Search for the cell housing the specified text and yield its (X, Y) center coordinate. 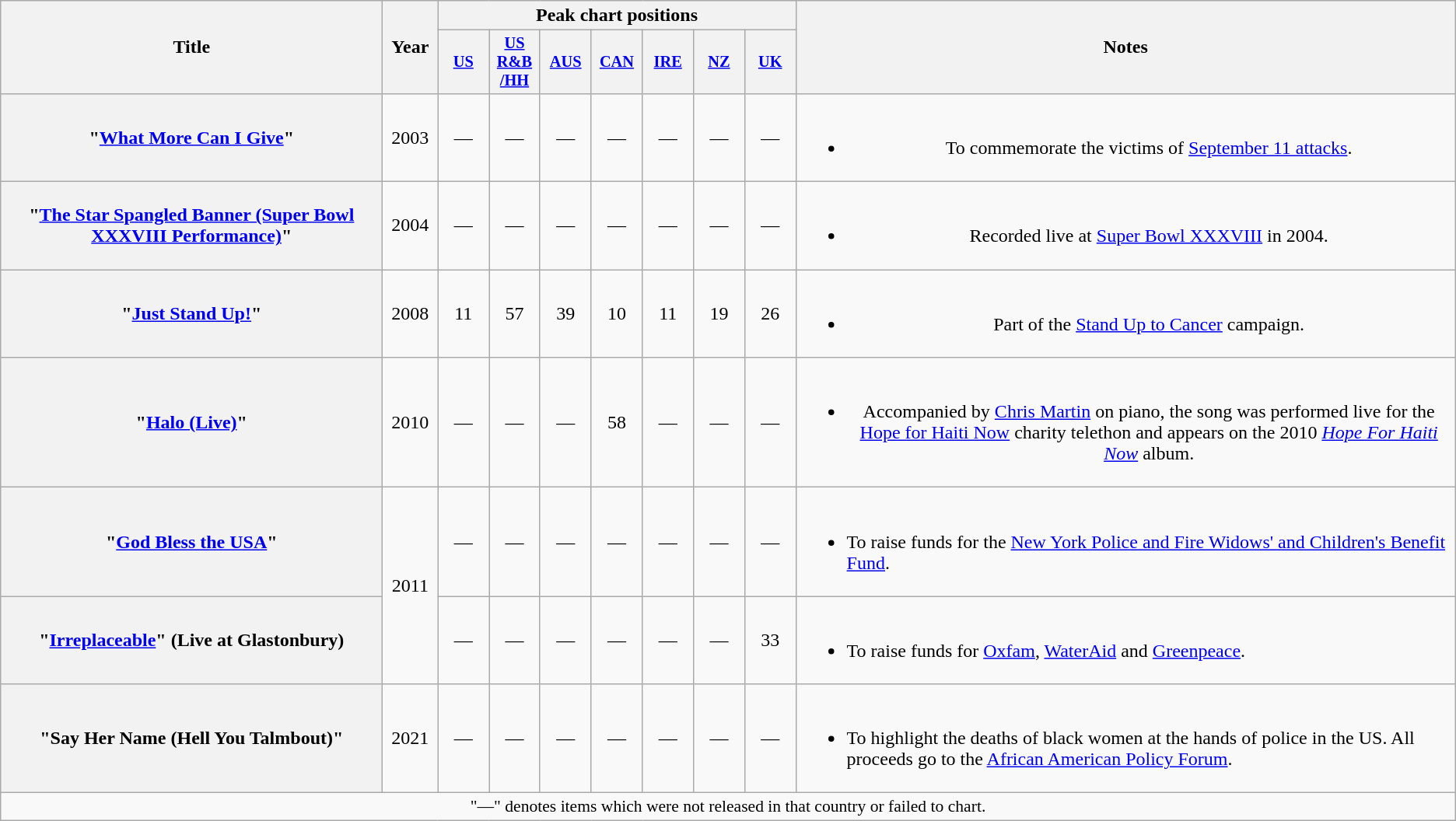
To raise funds for the New York Police and Fire Widows' and Children's Benefit Fund. (1125, 542)
10 (617, 314)
2008 (411, 314)
"Just Stand Up!" (191, 314)
19 (719, 314)
2003 (411, 137)
"Halo (Live)" (191, 423)
"—" denotes items which were not released in that country or failed to chart. (728, 807)
2011 (411, 586)
Peak chart positions (617, 16)
2004 (411, 225)
Part of the Stand Up to Cancer campaign. (1125, 314)
"Say Her Name (Hell You Talmbout)" (191, 739)
UK (770, 62)
39 (565, 314)
US (464, 62)
"The Star Spangled Banner (Super Bowl XXXVIII Performance)" (191, 225)
2021 (411, 739)
"What More Can I Give" (191, 137)
To raise funds for Oxfam, WaterAid and Greenpeace. (1125, 641)
IRE (668, 62)
To commemorate the victims of September 11 attacks. (1125, 137)
33 (770, 641)
Title (191, 47)
"Irreplaceable" (Live at Glastonbury) (191, 641)
26 (770, 314)
57 (515, 314)
NZ (719, 62)
USR&B/HH (515, 62)
CAN (617, 62)
Notes (1125, 47)
"God Bless the USA" (191, 542)
58 (617, 423)
To highlight the deaths of black women at the hands of police in the US. All proceeds go to the African American Policy Forum. (1125, 739)
AUS (565, 62)
2010 (411, 423)
Recorded live at Super Bowl XXXVIII in 2004. (1125, 225)
Year (411, 47)
